Determine the [x, y] coordinate at the center of the cell enclosing the given text.  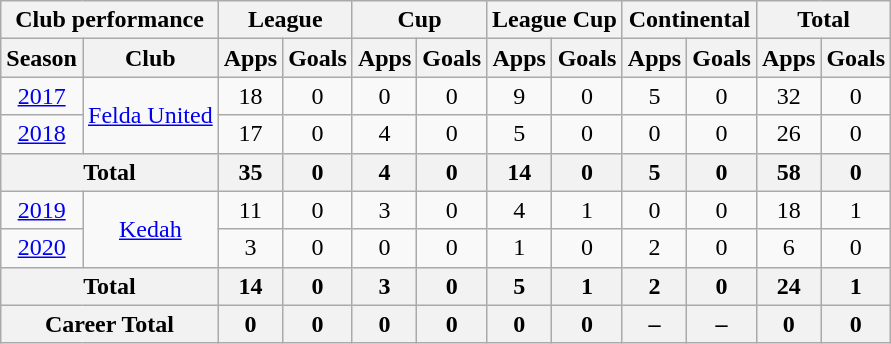
2020 [42, 248]
League Cup [555, 20]
Kedah [150, 229]
League [285, 20]
26 [788, 134]
Felda United [150, 115]
Club [150, 58]
Cup [419, 20]
24 [788, 286]
6 [788, 248]
35 [250, 172]
Career Total [110, 324]
2018 [42, 134]
17 [250, 134]
2019 [42, 210]
11 [250, 210]
32 [788, 96]
9 [520, 96]
Club performance [110, 20]
Continental [689, 20]
2017 [42, 96]
58 [788, 172]
Season [42, 58]
